From the cell containing the given text, extract its center point as (x, y) coordinate. 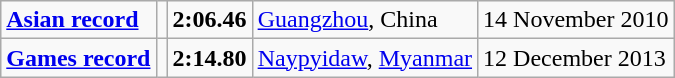
Asian record (78, 20)
14 November 2010 (576, 20)
12 December 2013 (576, 58)
Guangzhou, China (364, 20)
Games record (78, 58)
2:14.80 (210, 58)
Naypyidaw, Myanmar (364, 58)
2:06.46 (210, 20)
